Return the [x, y] coordinate for the center point of the cell that contains the specified text.  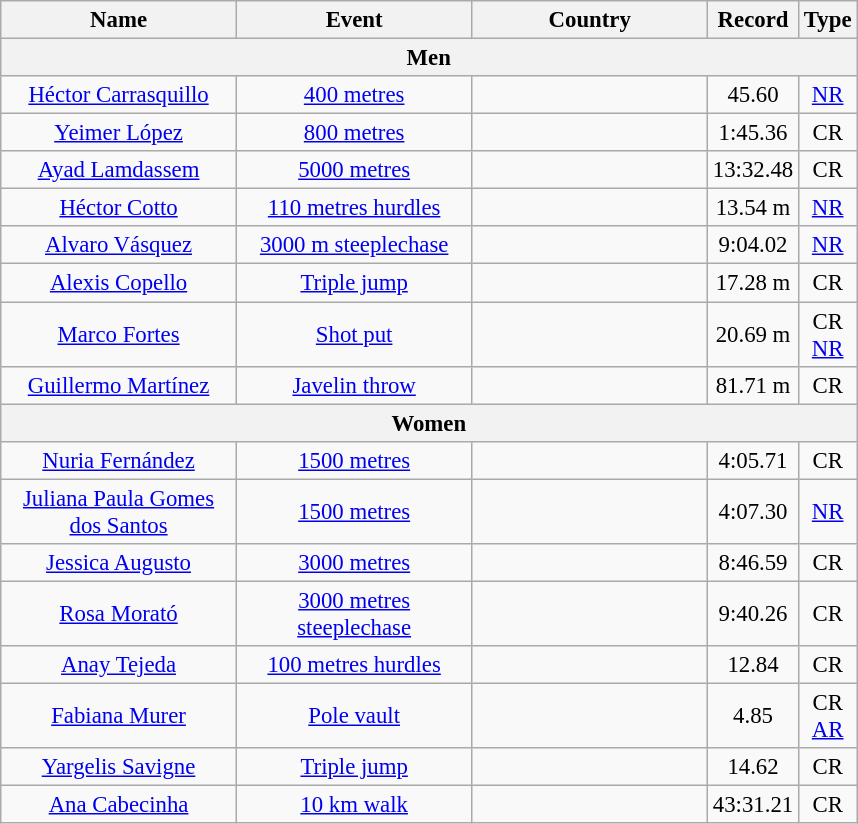
13.54 m [754, 208]
3000 metres [354, 563]
Javelin throw [354, 385]
800 metres [354, 133]
Event [354, 20]
Juliana Paula Gomes dos Santos [119, 512]
4:07.30 [754, 512]
Type [828, 20]
13:32.48 [754, 170]
Rosa Morató [119, 614]
9:40.26 [754, 614]
45.60 [754, 95]
Shot put [354, 334]
43:31.21 [754, 805]
1:45.36 [754, 133]
110 metres hurdles [354, 208]
Country [590, 20]
9:04.02 [754, 245]
5000 metres [354, 170]
CR NR [828, 334]
100 metres hurdles [354, 665]
17.28 m [754, 283]
Alvaro Vásquez [119, 245]
Héctor Carrasquillo [119, 95]
Héctor Cotto [119, 208]
Guillermo Martínez [119, 385]
Record [754, 20]
Yeimer López [119, 133]
Nuria Fernández [119, 460]
Anay Tejeda [119, 665]
3000 m steeplechase [354, 245]
4.85 [754, 716]
20.69 m [754, 334]
Ana Cabecinha [119, 805]
Ayad Lamdassem [119, 170]
14.62 [754, 767]
Yargelis Savigne [119, 767]
10 km walk [354, 805]
Fabiana Murer [119, 716]
Jessica Augusto [119, 563]
3000 metres steeplechase [354, 614]
Name [119, 20]
81.71 m [754, 385]
Pole vault [354, 716]
Men [429, 58]
Alexis Copello [119, 283]
Marco Fortes [119, 334]
CRAR [828, 716]
4:05.71 [754, 460]
Women [429, 423]
8:46.59 [754, 563]
400 metres [354, 95]
12.84 [754, 665]
